Capture the cell that displays the provided text and extract its (x, y) central coordinate. 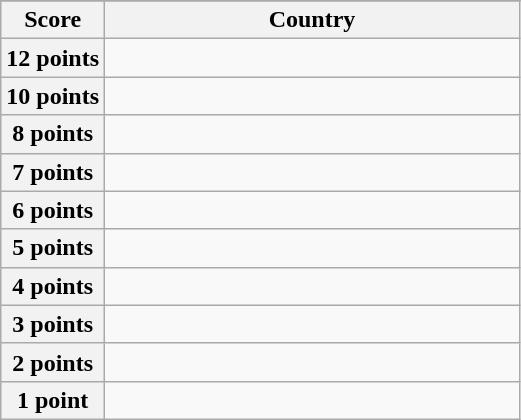
3 points (53, 324)
7 points (53, 172)
2 points (53, 362)
4 points (53, 286)
12 points (53, 58)
6 points (53, 210)
Score (53, 20)
10 points (53, 96)
1 point (53, 400)
8 points (53, 134)
5 points (53, 248)
Country (312, 20)
